Scan for the cell matching the given text and deliver its [X, Y] coordinate at center. 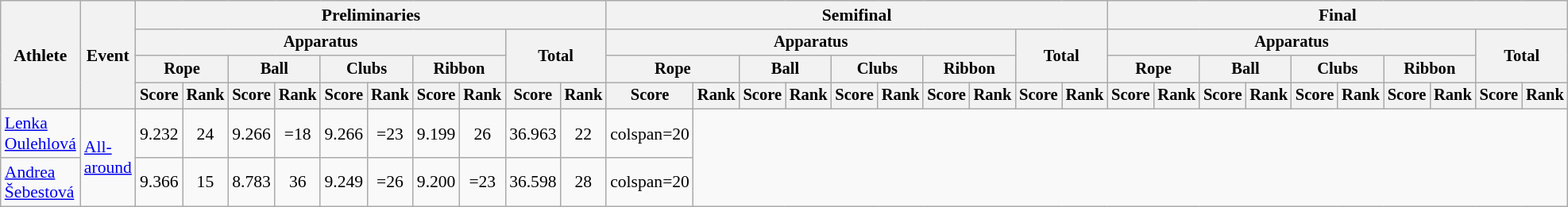
Lenka Oulehlová [41, 133]
15 [206, 182]
9.249 [343, 182]
8.783 [251, 182]
=26 [390, 182]
36 [298, 182]
26 [482, 133]
Preliminaries [371, 15]
All-around [108, 158]
Event [108, 56]
28 [584, 182]
=18 [298, 133]
9.366 [159, 182]
Athlete [41, 56]
22 [584, 133]
Final [1338, 15]
9.232 [159, 133]
36.963 [532, 133]
24 [206, 133]
Semifinal [856, 15]
9.199 [437, 133]
36.598 [532, 182]
Andrea Šebestová [41, 182]
9.200 [437, 182]
